From the cell containing the given text, extract its center point as (X, Y) coordinate. 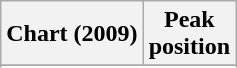
Chart (2009) (72, 34)
Peakposition (189, 34)
